Search for the cell housing the specified text and yield its (x, y) center coordinate. 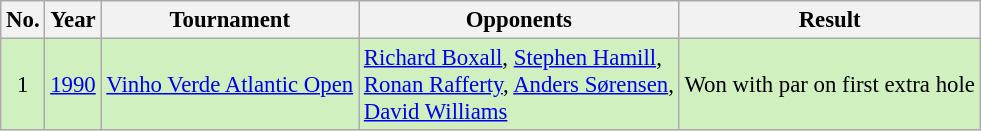
Opponents (518, 20)
No. (23, 20)
Year (73, 20)
1990 (73, 85)
Richard Boxall, Stephen Hamill, Ronan Rafferty, Anders Sørensen, David Williams (518, 85)
Tournament (230, 20)
1 (23, 85)
Vinho Verde Atlantic Open (230, 85)
Result (830, 20)
Won with par on first extra hole (830, 85)
